Pinpoint the cell where the given text exists, returning its (x, y) midpoint coordinate. 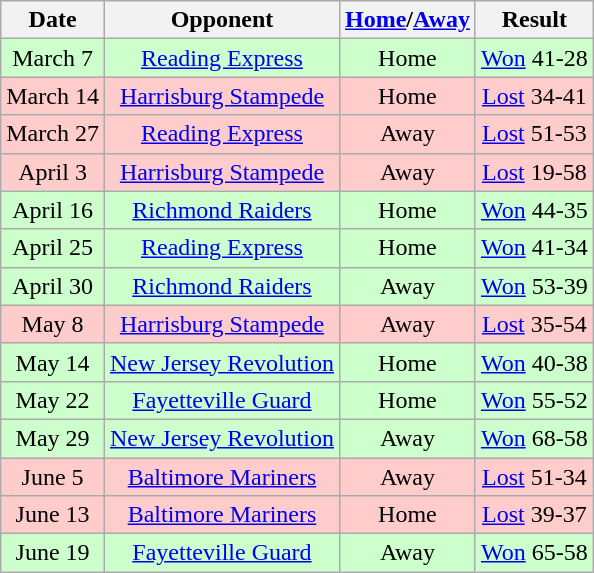
March 7 (53, 58)
Opponent (222, 20)
Won 41-28 (534, 58)
April 30 (53, 286)
Won 41-34 (534, 248)
May 29 (53, 438)
Won 53-39 (534, 286)
May 22 (53, 400)
Won 55-52 (534, 400)
Won 65-58 (534, 553)
Home/Away (407, 20)
April 16 (53, 210)
Won 68-58 (534, 438)
June 13 (53, 515)
May 14 (53, 362)
Lost 39-37 (534, 515)
April 3 (53, 172)
Date (53, 20)
Lost 51-34 (534, 477)
Lost 34-41 (534, 96)
Result (534, 20)
March 14 (53, 96)
Lost 51-53 (534, 134)
April 25 (53, 248)
June 19 (53, 553)
Won 44-35 (534, 210)
June 5 (53, 477)
May 8 (53, 324)
Lost 35-54 (534, 324)
Lost 19-58 (534, 172)
March 27 (53, 134)
Won 40-38 (534, 362)
